Scan for the cell matching the given text and deliver its (X, Y) coordinate at center. 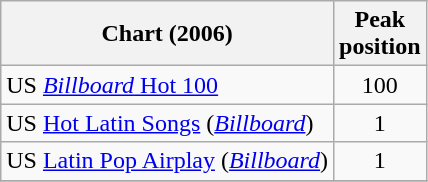
US Latin Pop Airplay (Billboard) (168, 161)
Peakposition (380, 34)
US Hot Latin Songs (Billboard) (168, 123)
100 (380, 85)
US Billboard Hot 100 (168, 85)
Chart (2006) (168, 34)
